Determine the (x, y) coordinate at the center of the cell enclosing the given text.  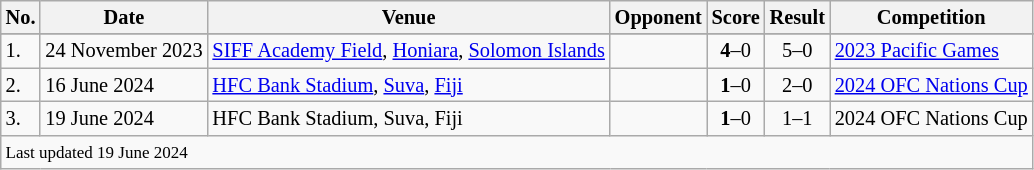
2. (21, 85)
No. (21, 17)
Opponent (658, 17)
2–0 (798, 85)
Venue (409, 17)
5–0 (798, 51)
1. (21, 51)
Score (736, 17)
Date (124, 17)
19 June 2024 (124, 118)
24 November 2023 (124, 51)
3. (21, 118)
Competition (932, 17)
SIFF Academy Field, Honiara, Solomon Islands (409, 51)
Last updated 19 June 2024 (517, 152)
2023 Pacific Games (932, 51)
16 June 2024 (124, 85)
4–0 (736, 51)
Result (798, 17)
1–1 (798, 118)
